Output the (x, y) coordinate of the center of the cell containing the given text.  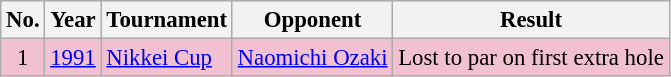
No. (23, 20)
1 (23, 58)
1991 (73, 58)
Tournament (166, 20)
Naomichi Ozaki (312, 58)
Year (73, 20)
Lost to par on first extra hole (531, 58)
Result (531, 20)
Opponent (312, 20)
Nikkei Cup (166, 58)
